Capture the cell that displays the provided text and extract its [x, y] central coordinate. 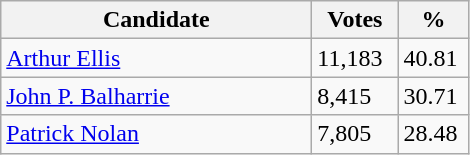
Candidate [156, 20]
% [434, 20]
7,805 [355, 134]
Patrick Nolan [156, 134]
11,183 [355, 58]
Arthur Ellis [156, 58]
8,415 [355, 96]
40.81 [434, 58]
30.71 [434, 96]
John P. Balharrie [156, 96]
Votes [355, 20]
28.48 [434, 134]
